Extract the [X, Y] coordinate from the center of the cell holding the provided text.  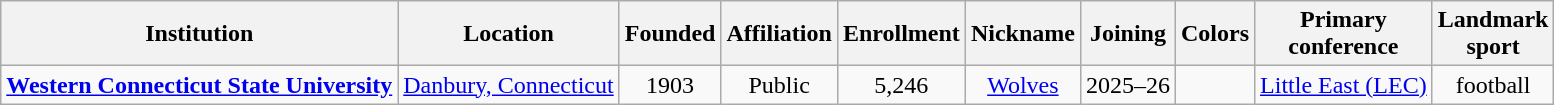
Location [508, 34]
Danbury, Connecticut [508, 85]
Colors [1214, 34]
Founded [670, 34]
1903 [670, 85]
football [1493, 85]
5,246 [901, 85]
Institution [200, 34]
Enrollment [901, 34]
Landmarksport [1493, 34]
Joining [1128, 34]
Wolves [1022, 85]
Nickname [1022, 34]
Public [779, 85]
Primaryconference [1344, 34]
Western Connecticut State University [200, 85]
2025–26 [1128, 85]
Little East (LEC) [1344, 85]
Affiliation [779, 34]
